Detect which cell encompasses the target text, then output its [x, y] center coordinate. 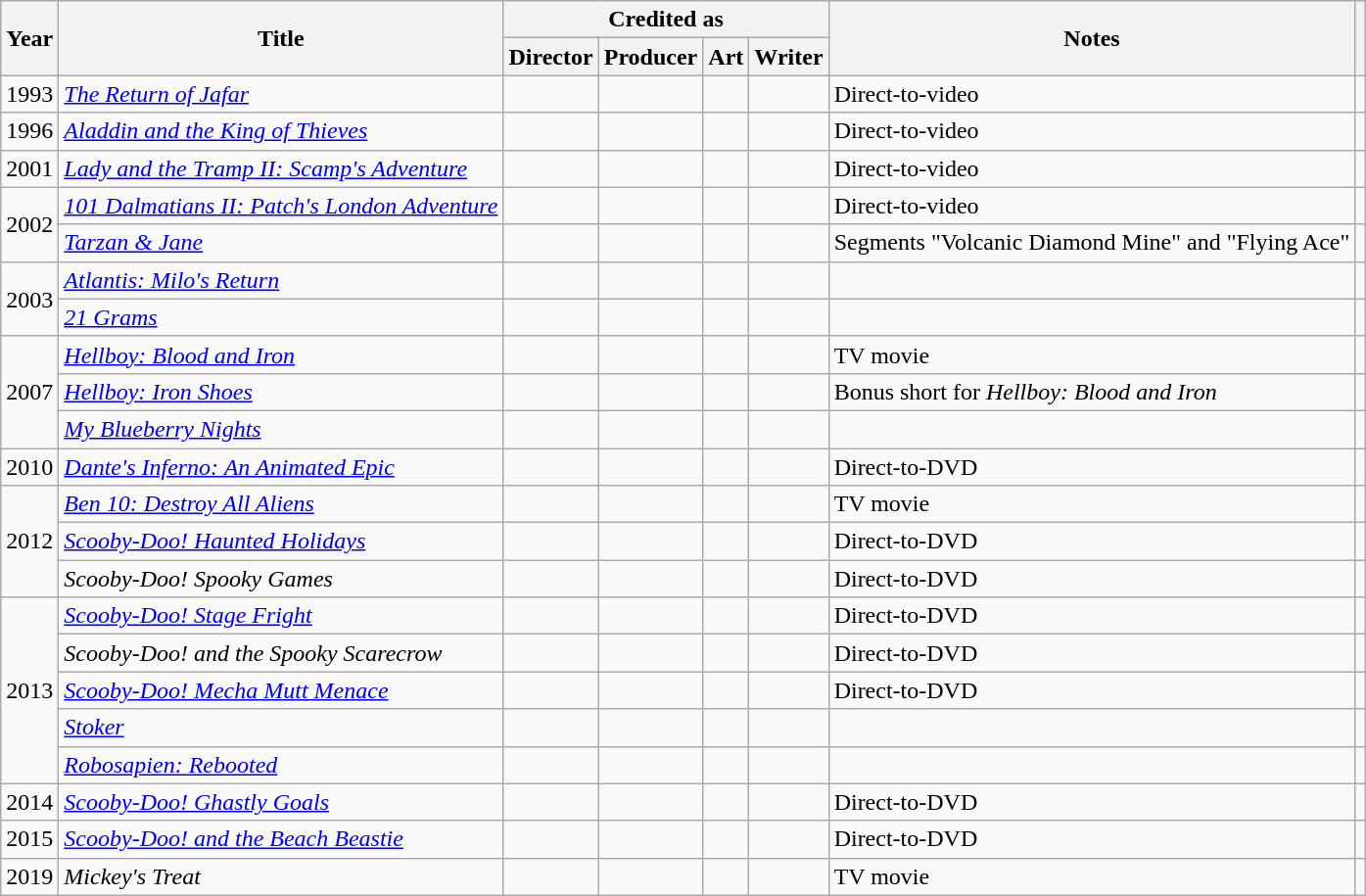
Ben 10: Destroy All Aliens [281, 504]
Writer [789, 57]
Credited as [666, 20]
2015 [29, 839]
2010 [29, 467]
2007 [29, 392]
Scooby-Doo! and the Beach Beastie [281, 839]
Notes [1092, 38]
Scooby-Doo! Spooky Games [281, 579]
21 Grams [281, 317]
Year [29, 38]
Stoker [281, 728]
Scooby-Doo! Ghastly Goals [281, 802]
The Return of Jafar [281, 94]
Segments "Volcanic Diamond Mine" and "Flying Ace" [1092, 243]
2014 [29, 802]
Producer [650, 57]
Director [550, 57]
2013 [29, 690]
2012 [29, 542]
2003 [29, 299]
Bonus short for Hellboy: Blood and Iron [1092, 392]
Dante's Inferno: An Animated Epic [281, 467]
Robosapien: Rebooted [281, 765]
Title [281, 38]
Tarzan & Jane [281, 243]
2019 [29, 876]
Aladdin and the King of Thieves [281, 131]
Hellboy: Iron Shoes [281, 392]
Scooby-Doo! Stage Fright [281, 616]
Lady and the Tramp II: Scamp's Adventure [281, 168]
Hellboy: Blood and Iron [281, 354]
Mickey's Treat [281, 876]
1993 [29, 94]
Scooby-Doo! Mecha Mutt Menace [281, 690]
2001 [29, 168]
Art [727, 57]
My Blueberry Nights [281, 429]
Scooby-Doo! Haunted Holidays [281, 542]
Atlantis: Milo's Return [281, 280]
1996 [29, 131]
2002 [29, 224]
101 Dalmatians II: Patch's London Adventure [281, 206]
Scooby-Doo! and the Spooky Scarecrow [281, 653]
